Detect which cell encompasses the target text, then output its [x, y] center coordinate. 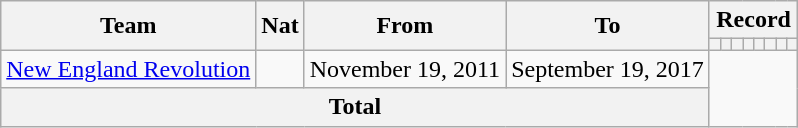
To [608, 26]
From [404, 26]
Record [753, 20]
Nat [280, 26]
New England Revolution [128, 69]
September 19, 2017 [608, 69]
Total [356, 107]
Team [128, 26]
November 19, 2011 [404, 69]
